Find where the given text appears and provide that cell's center as (X, Y) coordinate. 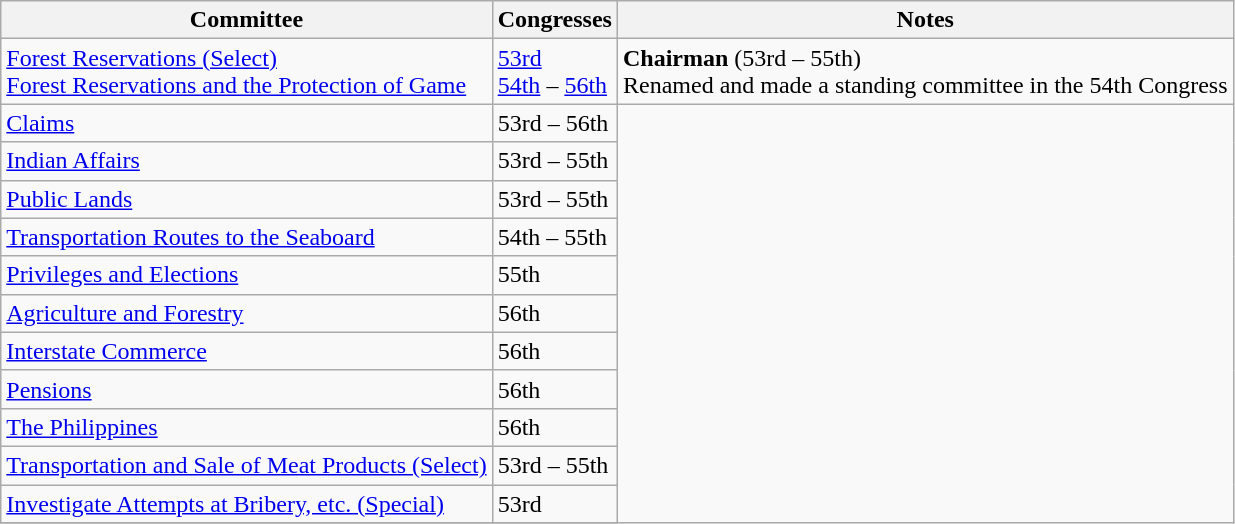
Forest Reservations (Select)Forest Reservations and the Protection of Game (246, 72)
The Philippines (246, 427)
53rd – 56th (554, 123)
54th – 55th (554, 237)
Transportation and Sale of Meat Products (Select) (246, 465)
Claims (246, 123)
Privileges and Elections (246, 275)
Committee (246, 20)
Agriculture and Forestry (246, 313)
Chairman (53rd – 55th)Renamed and made a standing committee in the 54th Congress (925, 72)
55th (554, 275)
Investigate Attempts at Bribery, etc. (Special) (246, 503)
Public Lands (246, 199)
Congresses (554, 20)
53rd54th – 56th (554, 72)
Transportation Routes to the Seaboard (246, 237)
Indian Affairs (246, 161)
Interstate Commerce (246, 351)
Pensions (246, 389)
53rd (554, 503)
Notes (925, 20)
